Capture the cell that displays the provided text and extract its [X, Y] central coordinate. 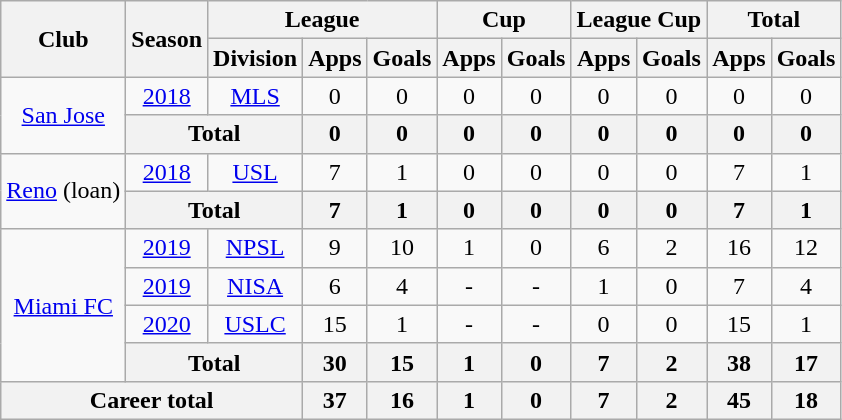
NPSL [256, 248]
Miami FC [64, 305]
12 [806, 248]
18 [806, 400]
San Jose [64, 115]
38 [739, 362]
League [322, 20]
30 [335, 362]
10 [402, 248]
2020 [167, 324]
NISA [256, 286]
17 [806, 362]
Division [256, 58]
Season [167, 39]
45 [739, 400]
USLC [256, 324]
MLS [256, 96]
Club [64, 39]
USL [256, 172]
League Cup [639, 20]
37 [335, 400]
Career total [152, 400]
Cup [504, 20]
Reno (loan) [64, 191]
9 [335, 248]
